Capture the cell that displays the provided text and extract its [X, Y] central coordinate. 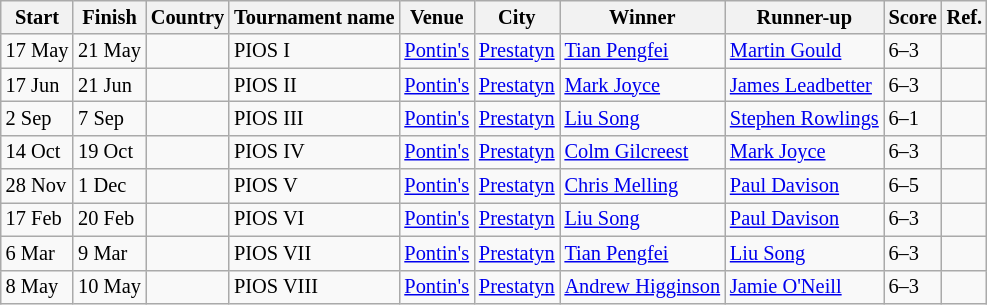
Stephen Rowlings [804, 118]
20 Feb [110, 219]
21 May [110, 51]
21 Jun [110, 85]
Start [38, 17]
Score [913, 17]
PIOS I [314, 51]
Winner [642, 17]
Country [188, 17]
Venue [436, 17]
17 Jun [38, 85]
6–1 [913, 118]
James Leadbetter [804, 85]
PIOS VIII [314, 287]
PIOS III [314, 118]
2 Sep [38, 118]
28 Nov [38, 186]
6 Mar [38, 253]
10 May [110, 287]
PIOS V [314, 186]
Runner-up [804, 17]
19 Oct [110, 152]
PIOS VI [314, 219]
7 Sep [110, 118]
Andrew Higginson [642, 287]
Colm Gilcreest [642, 152]
Ref. [964, 17]
14 Oct [38, 152]
9 Mar [110, 253]
PIOS IV [314, 152]
17 Feb [38, 219]
Chris Melling [642, 186]
Tournament name [314, 17]
City [517, 17]
1 Dec [110, 186]
PIOS II [314, 85]
6–5 [913, 186]
8 May [38, 287]
Finish [110, 17]
Jamie O'Neill [804, 287]
Martin Gould [804, 51]
PIOS VII [314, 253]
17 May [38, 51]
